Find where the given text appears and provide that cell's center as (x, y) coordinate. 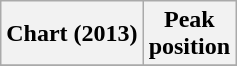
Peakposition (189, 34)
Chart (2013) (72, 34)
